Output the (X, Y) coordinate of the center of the cell containing the given text.  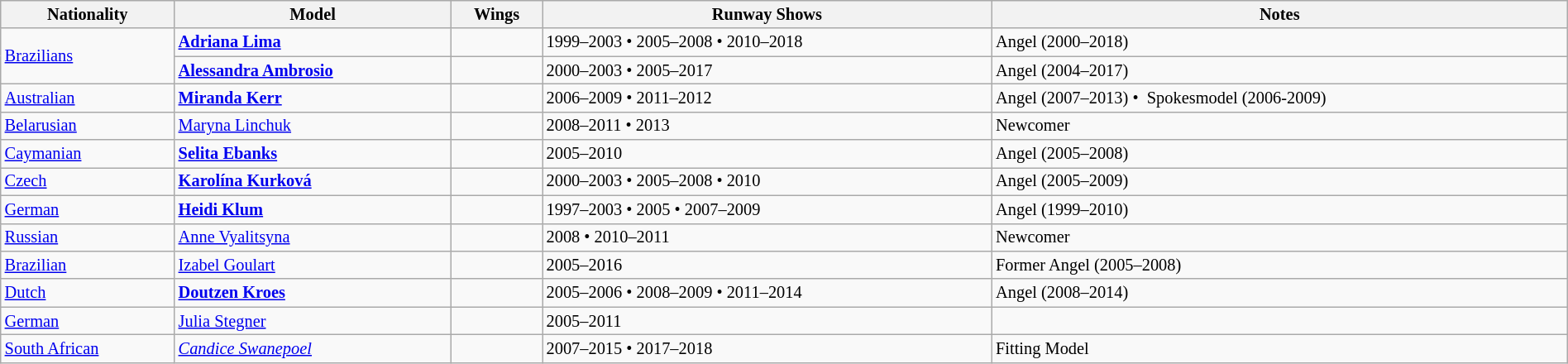
2005–2011 (767, 321)
Runway Shows (767, 14)
Angel (2000–2018) (1279, 42)
Nationality (88, 14)
Angel (2008–2014) (1279, 293)
Fitting Model (1279, 348)
Anne Vyalitsyna (313, 237)
Selita Ebanks (313, 154)
Adriana Lima (313, 42)
Australian (88, 98)
2000–2003 • 2005–2017 (767, 70)
2006–2009 • 2011–2012 (767, 98)
Model (313, 14)
Caymanian (88, 154)
Doutzen Kroes (313, 293)
Former Angel (2005–2008) (1279, 265)
Julia Stegner (313, 321)
2005–2006 • 2008–2009 • 2011–2014 (767, 293)
Notes (1279, 14)
South African (88, 348)
Izabel Goulart (313, 265)
Karolína Kurková (313, 181)
Russian (88, 237)
2005–2016 (767, 265)
Dutch (88, 293)
1997–2003 • 2005 • 2007–2009 (767, 209)
Wings (496, 14)
2007–2015 • 2017–2018 (767, 348)
Belarusian (88, 126)
Angel (2005–2009) (1279, 181)
1999–2003 • 2005–2008 • 2010–2018 (767, 42)
2000–2003 • 2005–2008 • 2010 (767, 181)
2005–2010 (767, 154)
Alessandra Ambrosio (313, 70)
Miranda Kerr (313, 98)
Angel (2007–2013) • Spokesmodel (2006-2009) (1279, 98)
2008 • 2010–2011 (767, 237)
Brazilian (88, 265)
Brazilians (88, 56)
Angel (2005–2008) (1279, 154)
Candice Swanepoel (313, 348)
Maryna Linchuk (313, 126)
Angel (1999–2010) (1279, 209)
Czech (88, 181)
Heidi Klum (313, 209)
2008–2011 • 2013 (767, 126)
Angel (2004–2017) (1279, 70)
